Capture the cell that displays the provided text and extract its (x, y) central coordinate. 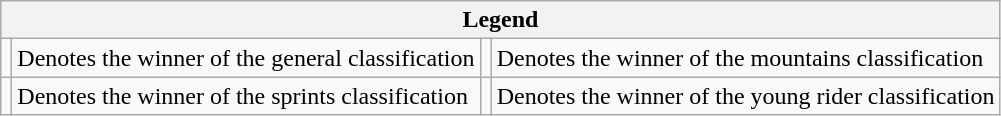
Denotes the winner of the sprints classification (246, 96)
Denotes the winner of the general classification (246, 58)
Denotes the winner of the mountains classification (746, 58)
Legend (500, 20)
Denotes the winner of the young rider classification (746, 96)
